Determine the [X, Y] coordinate at the center of the cell enclosing the given text.  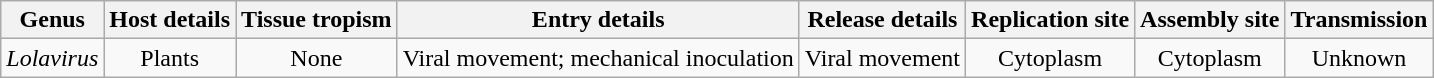
Genus [52, 20]
Lolavirus [52, 58]
Assembly site [1210, 20]
Release details [882, 20]
Viral movement [882, 58]
Unknown [1359, 58]
Plants [170, 58]
Viral movement; mechanical inoculation [598, 58]
Transmission [1359, 20]
Replication site [1050, 20]
Entry details [598, 20]
Tissue tropism [317, 20]
Host details [170, 20]
None [317, 58]
